Return the [X, Y] coordinate for the center point of the cell that contains the specified text.  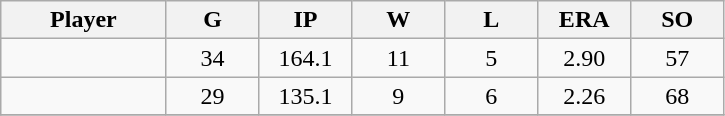
ERA [584, 20]
G [212, 20]
135.1 [306, 96]
Player [84, 20]
2.90 [584, 58]
L [492, 20]
68 [678, 96]
29 [212, 96]
IP [306, 20]
164.1 [306, 58]
11 [398, 58]
W [398, 20]
6 [492, 96]
2.26 [584, 96]
57 [678, 58]
SO [678, 20]
9 [398, 96]
5 [492, 58]
34 [212, 58]
